Locate the cell with the specified text and output its [X, Y] center coordinate. 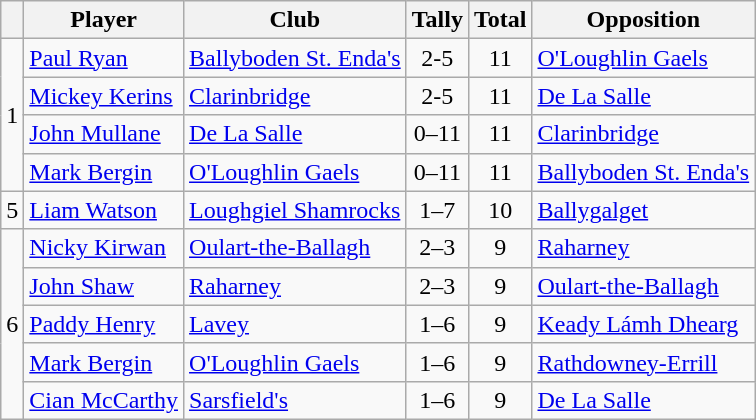
Tally [437, 20]
Rathdowney-Errill [644, 362]
Paddy Henry [104, 324]
Total [500, 20]
Paul Ryan [104, 58]
John Shaw [104, 286]
1–7 [437, 210]
Lavey [296, 324]
Keady Lámh Dhearg [644, 324]
Liam Watson [104, 210]
Club [296, 20]
5 [12, 210]
Opposition [644, 20]
John Mullane [104, 134]
Loughgiel Shamrocks [296, 210]
Nicky Kirwan [104, 248]
10 [500, 210]
6 [12, 324]
Ballygalget [644, 210]
Cian McCarthy [104, 400]
Sarsfield's [296, 400]
Player [104, 20]
1 [12, 115]
Mickey Kerins [104, 96]
